Identify which cell holds the provided text, then report its (x, y) central coordinate. 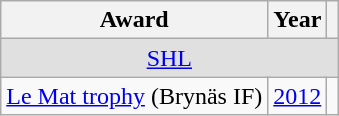
Award (134, 20)
Year (298, 20)
SHL (170, 58)
Le Mat trophy (Brynäs IF) (134, 96)
2012 (298, 96)
